Output the [x, y] coordinate of the center of the cell containing the given text.  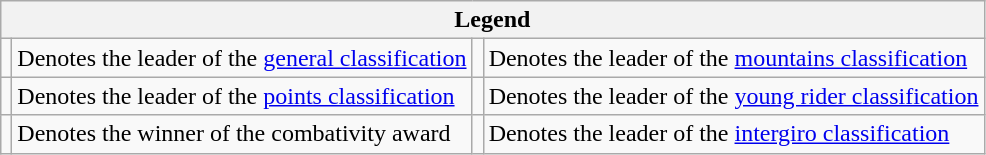
Denotes the winner of the combativity award [242, 134]
Denotes the leader of the points classification [242, 96]
Legend [492, 20]
Denotes the leader of the intergiro classification [734, 134]
Denotes the leader of the young rider classification [734, 96]
Denotes the leader of the general classification [242, 58]
Denotes the leader of the mountains classification [734, 58]
